Find where the given text appears and provide that cell's center as [x, y] coordinate. 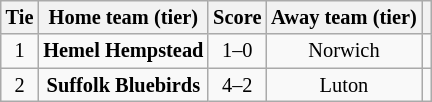
Hemel Hempstead [123, 51]
Score [237, 17]
Away team (tier) [344, 17]
Norwich [344, 51]
Luton [344, 85]
4–2 [237, 85]
Home team (tier) [123, 17]
Suffolk Bluebirds [123, 85]
Tie [20, 17]
1 [20, 51]
2 [20, 85]
1–0 [237, 51]
